Provide the [X, Y] coordinate of the cell's center where the given text is located.  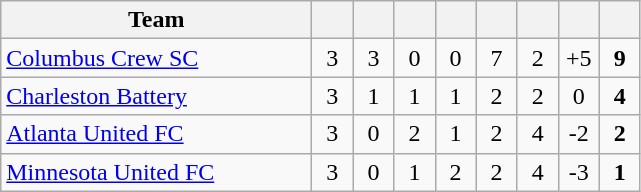
Atlanta United FC [156, 134]
-3 [578, 172]
Team [156, 20]
9 [620, 58]
Minnesota United FC [156, 172]
7 [496, 58]
-2 [578, 134]
Charleston Battery [156, 96]
+5 [578, 58]
Columbus Crew SC [156, 58]
